Provide the [x, y] coordinate of the cell's center where the given text is located.  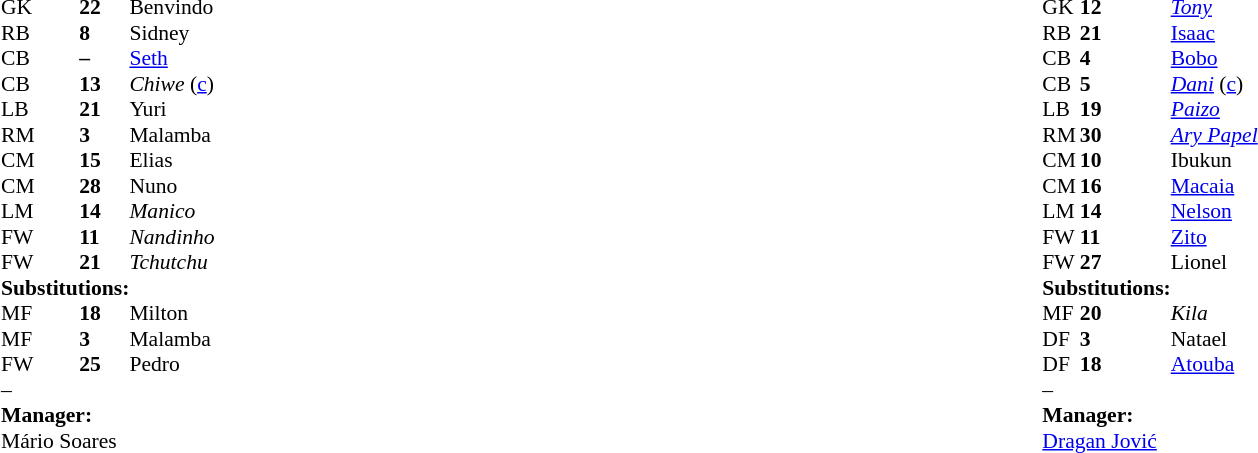
20 [1099, 313]
Kila [1214, 313]
Nuno [172, 186]
Yuri [172, 109]
Isaac [1214, 33]
Paizo [1214, 109]
Sidney [172, 33]
15 [104, 161]
Nandinho [172, 237]
16 [1099, 186]
30 [1099, 135]
Macaia [1214, 186]
Milton [172, 313]
Bobo [1214, 59]
Nelson [1214, 211]
Dani (c) [1214, 84]
4 [1099, 59]
Pedro [172, 365]
Seth [172, 59]
Ary Papel [1214, 135]
Lionel [1214, 263]
Atouba [1214, 365]
28 [104, 186]
Ibukun [1214, 161]
Elias [172, 161]
27 [1099, 263]
Manico [172, 211]
19 [1099, 109]
5 [1099, 84]
Zito [1214, 237]
10 [1099, 161]
8 [104, 33]
Tchutchu [172, 263]
Natael [1214, 339]
25 [104, 365]
13 [104, 84]
Chiwe (c) [172, 84]
